Identify which cell holds the provided text, then report its [X, Y] central coordinate. 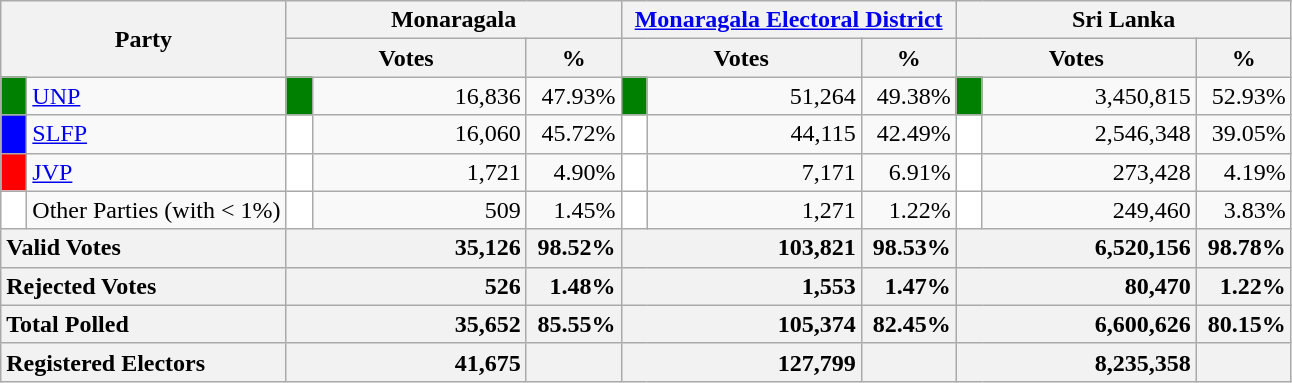
103,821 [741, 248]
44,115 [754, 134]
Monaragala [454, 20]
6,520,156 [1076, 248]
249,460 [1089, 210]
39.05% [1244, 134]
1,271 [754, 210]
4.19% [1244, 172]
98.53% [908, 248]
1.47% [908, 286]
80.15% [1244, 324]
41,675 [406, 362]
1.48% [574, 286]
127,799 [741, 362]
1,553 [741, 286]
JVP [156, 172]
1,721 [419, 172]
6.91% [908, 172]
Sri Lanka [1124, 20]
98.78% [1244, 248]
42.49% [908, 134]
1.45% [574, 210]
Rejected Votes [144, 286]
Valid Votes [144, 248]
526 [406, 286]
2,546,348 [1089, 134]
35,126 [406, 248]
Monaragala Electoral District [788, 20]
45.72% [574, 134]
SLFP [156, 134]
35,652 [406, 324]
Party [144, 39]
49.38% [908, 96]
7,171 [754, 172]
6,600,626 [1076, 324]
3.83% [1244, 210]
80,470 [1076, 286]
273,428 [1089, 172]
85.55% [574, 324]
82.45% [908, 324]
8,235,358 [1076, 362]
52.93% [1244, 96]
105,374 [741, 324]
47.93% [574, 96]
16,060 [419, 134]
98.52% [574, 248]
Total Polled [144, 324]
Registered Electors [144, 362]
Other Parties (with < 1%) [156, 210]
16,836 [419, 96]
UNP [156, 96]
509 [419, 210]
3,450,815 [1089, 96]
51,264 [754, 96]
4.90% [574, 172]
